Locate the cell with the specified text and output its (X, Y) center coordinate. 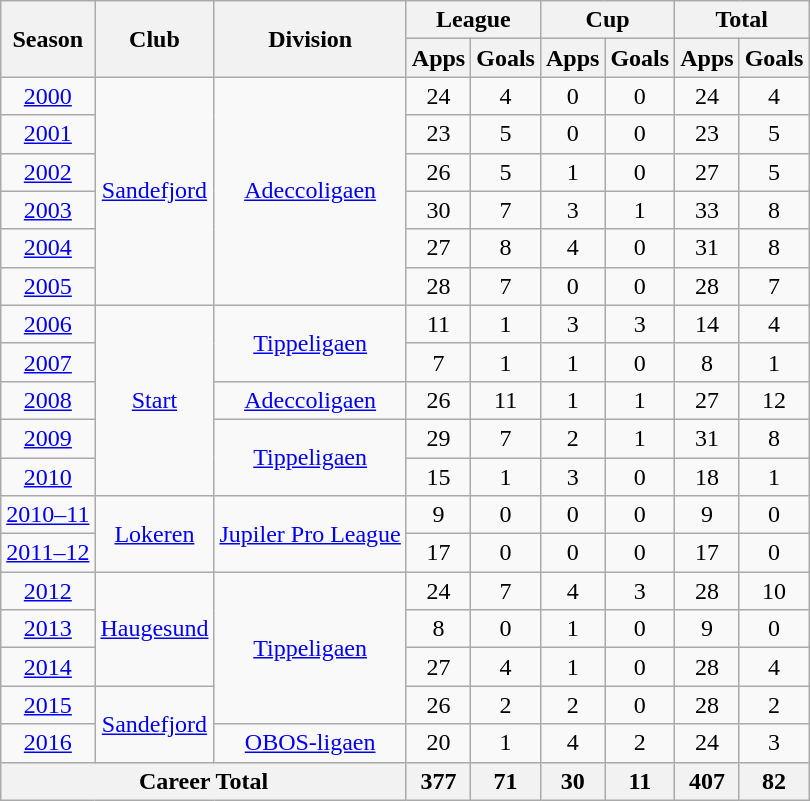
29 (438, 438)
14 (707, 324)
2000 (48, 96)
League (473, 20)
2006 (48, 324)
82 (774, 781)
15 (438, 477)
Cup (607, 20)
2007 (48, 362)
2013 (48, 629)
Club (154, 39)
33 (707, 210)
2010 (48, 477)
2016 (48, 743)
2014 (48, 667)
Start (154, 400)
2015 (48, 705)
2011–12 (48, 553)
71 (506, 781)
Haugesund (154, 629)
2004 (48, 248)
12 (774, 400)
OBOS-ligaen (310, 743)
2008 (48, 400)
Total (742, 20)
2012 (48, 591)
377 (438, 781)
407 (707, 781)
10 (774, 591)
Division (310, 39)
Lokeren (154, 534)
Career Total (204, 781)
18 (707, 477)
2010–11 (48, 515)
2002 (48, 172)
2009 (48, 438)
2001 (48, 134)
2005 (48, 286)
2003 (48, 210)
20 (438, 743)
Season (48, 39)
Jupiler Pro League (310, 534)
